Return [X, Y] of the center of cell containing provided text 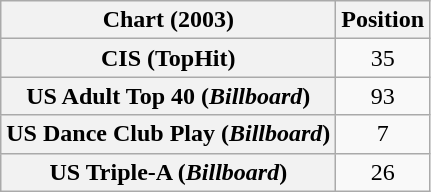
Chart (2003) [168, 20]
Position [383, 20]
35 [383, 58]
CIS (TopHit) [168, 58]
US Adult Top 40 (Billboard) [168, 96]
US Dance Club Play (Billboard) [168, 134]
7 [383, 134]
26 [383, 172]
93 [383, 96]
US Triple-A (Billboard) [168, 172]
